Find where the given text appears and provide that cell's center as [x, y] coordinate. 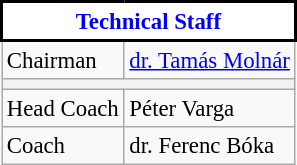
dr. Ferenc Bóka [210, 146]
Péter Varga [210, 109]
dr. Tamás Molnár [210, 60]
Head Coach [64, 109]
Coach [64, 146]
Chairman [64, 60]
Technical Staff [149, 22]
